Detect which cell encompasses the target text, then output its [x, y] center coordinate. 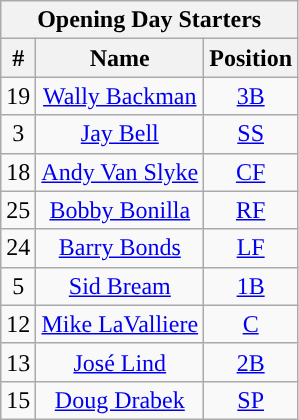
CF [251, 172]
Jay Bell [120, 134]
SP [251, 400]
Mike LaValliere [120, 324]
LF [251, 248]
24 [18, 248]
Opening Day Starters [150, 20]
José Lind [120, 362]
15 [18, 400]
Name [120, 58]
RF [251, 210]
Position [251, 58]
# [18, 58]
Bobby Bonilla [120, 210]
Wally Backman [120, 96]
5 [18, 286]
18 [18, 172]
SS [251, 134]
Doug Drabek [120, 400]
13 [18, 362]
19 [18, 96]
2B [251, 362]
3 [18, 134]
Barry Bonds [120, 248]
Andy Van Slyke [120, 172]
3B [251, 96]
Sid Bream [120, 286]
25 [18, 210]
C [251, 324]
1B [251, 286]
12 [18, 324]
